Output the [X, Y] coordinate of the center of the cell containing the given text.  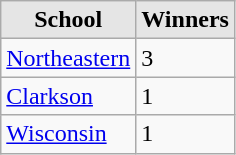
3 [186, 58]
Wisconsin [68, 134]
School [68, 20]
Clarkson [68, 96]
Northeastern [68, 58]
Winners [186, 20]
